Identify which cell holds the provided text, then report its [X, Y] central coordinate. 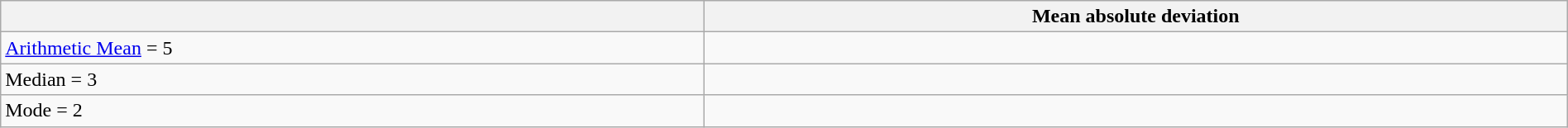
Mode = 2 [352, 111]
Mean absolute deviation [1135, 17]
Median = 3 [352, 79]
Arithmetic Mean = 5 [352, 48]
